Detect which cell encompasses the target text, then output its [X, Y] center coordinate. 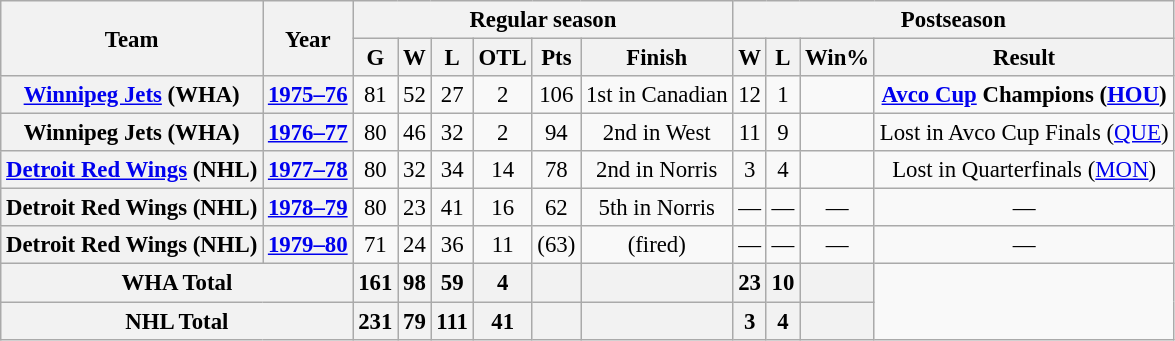
1978–79 [308, 208]
111 [452, 321]
(63) [556, 245]
1979–80 [308, 245]
Year [308, 38]
2nd in Norris [657, 170]
106 [556, 95]
14 [502, 170]
WHA Total [177, 283]
Postseason [954, 20]
1st in Canadian [657, 95]
24 [414, 245]
71 [376, 245]
2nd in West [657, 133]
Regular season [543, 20]
Lost in Avco Cup Finals (QUE) [1024, 133]
1977–78 [308, 170]
1975–76 [308, 95]
NHL Total [177, 321]
Finish [657, 58]
98 [414, 283]
16 [502, 208]
G [376, 58]
Lost in Quarterfinals (MON) [1024, 170]
Pts [556, 58]
34 [452, 170]
Result [1024, 58]
Win% [838, 58]
46 [414, 133]
161 [376, 283]
59 [452, 283]
62 [556, 208]
78 [556, 170]
81 [376, 95]
1976–77 [308, 133]
79 [414, 321]
94 [556, 133]
1 [782, 95]
27 [452, 95]
52 [414, 95]
9 [782, 133]
12 [750, 95]
10 [782, 283]
5th in Norris [657, 208]
231 [376, 321]
Team [132, 38]
(fired) [657, 245]
36 [452, 245]
Avco Cup Champions (HOU) [1024, 95]
OTL [502, 58]
